For the text-containing cell, return its midpoint in [x, y] coordinate format. 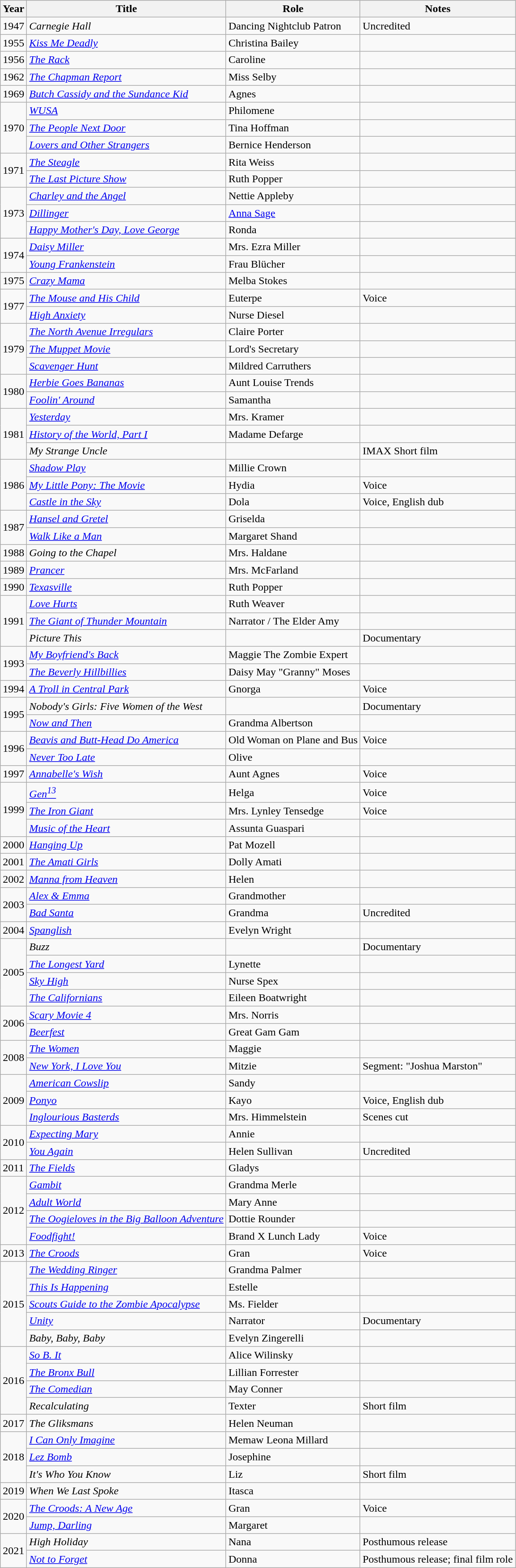
1999 [13, 809]
Year [13, 9]
Yesterday [127, 417]
Dolly Amati [293, 862]
Brand X Lunch Lady [293, 1236]
2019 [13, 1491]
Expecting Mary [127, 1134]
Baby, Baby, Baby [127, 1338]
Unity [127, 1321]
Margaret Shand [293, 536]
1990 [13, 587]
Buzz [127, 947]
Manna from Heaven [127, 879]
Texasville [127, 587]
The Last Picture Show [127, 179]
Evelyn Wright [293, 930]
My Strange Uncle [127, 451]
Nurse Diesel [293, 315]
1988 [13, 553]
Narrator [293, 1321]
2006 [13, 1023]
The Croods [127, 1253]
Castle in the Sky [127, 502]
2018 [13, 1457]
So B. It [127, 1355]
Dottie Rounder [293, 1219]
Christina Bailey [293, 43]
The Mouse and His Child [127, 298]
2010 [13, 1142]
Mildred Carruthers [293, 366]
Helga [293, 792]
Samantha [293, 400]
Aunt Louise Trends [293, 383]
High Holiday [127, 1542]
Rita Weiss [293, 162]
Caroline [293, 60]
Helen Neuman [293, 1423]
History of the World, Part I [127, 434]
2008 [13, 1057]
Madame Defarge [293, 434]
2001 [13, 862]
American Cowslip [127, 1083]
1974 [13, 256]
1977 [13, 306]
Evelyn Zingerelli [293, 1338]
Hansel and Gretel [127, 519]
My Boyfriend's Back [127, 655]
Tina Hoffman [293, 128]
Herbie Goes Bananas [127, 383]
Bernice Henderson [293, 145]
This Is Happening [127, 1287]
Picture This [127, 638]
Margaret [293, 1525]
Not to Forget [127, 1559]
Hydia [293, 485]
Walk Like a Man [127, 536]
New York, I Love You [127, 1066]
Frau Blücher [293, 264]
WUSA [127, 111]
Grandma Palmer [293, 1270]
The Wedding Ringer [127, 1270]
The Californians [127, 998]
Scary Movie 4 [127, 1015]
1947 [13, 26]
Butch Cassidy and the Sundance Kid [127, 94]
2004 [13, 930]
1986 [13, 485]
Estelle [293, 1287]
Claire Porter [293, 332]
Happy Mother's Day, Love George [127, 230]
The Steagle [127, 162]
2012 [13, 1211]
Now and Then [127, 723]
Philomene [293, 111]
1975 [13, 281]
1979 [13, 349]
Prancer [127, 570]
The Beverly Hillbillies [127, 672]
Foolin' Around [127, 400]
Crazy Mama [127, 281]
Inglourious Basterds [127, 1117]
1997 [13, 774]
Music of the Heart [127, 828]
2013 [13, 1253]
Annie [293, 1134]
Memaw Leona Millard [293, 1440]
The North Avenue Irregulars [127, 332]
Kayo [293, 1100]
Alice Wilinsky [293, 1355]
Carnegie Hall [127, 26]
1994 [13, 689]
Charley and the Angel [127, 196]
Maggie The Zombie Expert [293, 655]
Nettie Appleby [293, 196]
Mrs. McFarland [293, 570]
Anna Sage [293, 213]
Liz [293, 1474]
The Comedian [127, 1389]
1971 [13, 170]
Ruth Weaver [293, 604]
Alex & Emma [127, 896]
The Gliksmans [127, 1423]
Going to the Chapel [127, 553]
Scavenger Hunt [127, 366]
Euterpe [293, 298]
1981 [13, 434]
The Chapman Report [127, 77]
Hanging Up [127, 845]
1996 [13, 748]
Ronda [293, 230]
2016 [13, 1380]
2000 [13, 845]
Agnes [293, 94]
My Little Pony: The Movie [127, 485]
Annabelle's Wish [127, 774]
The Fields [127, 1168]
Maggie [293, 1049]
Nurse Spex [293, 981]
Texter [293, 1406]
2015 [13, 1304]
1991 [13, 621]
Gladys [293, 1168]
2003 [13, 904]
You Again [127, 1151]
2011 [13, 1168]
Ponyo [127, 1100]
1987 [13, 528]
Jump, Darling [127, 1525]
1993 [13, 663]
The Rack [127, 60]
Mrs. Kramer [293, 417]
The Longest Yard [127, 964]
The Croods: A New Age [127, 1508]
The People Next Door [127, 128]
Lez Bomb [127, 1457]
It's Who You Know [127, 1474]
The Muppet Movie [127, 349]
2021 [13, 1551]
Mrs. Himmelstein [293, 1117]
Daisy May "Granny" Moses [293, 672]
Mrs. Haldane [293, 553]
Mrs. Ezra Miller [293, 247]
Helen [293, 879]
Kiss Me Deadly [127, 43]
The Oogieloves in the Big Balloon Adventure [127, 1219]
Nobody's Girls: Five Women of the West [127, 706]
Spanglish [127, 930]
The Iron Giant [127, 811]
1973 [13, 213]
Sandy [293, 1083]
The Giant of Thunder Mountain [127, 621]
Gnorga [293, 689]
Lord's Secretary [293, 349]
Never Too Late [127, 757]
Dola [293, 502]
1995 [13, 714]
Eileen Boatwright [293, 998]
Miss Selby [293, 77]
The Women [127, 1049]
Lynette [293, 964]
Bad Santa [127, 913]
A Troll in Central Park [127, 689]
High Anxiety [127, 315]
Mary Anne [293, 1202]
Gen13 [127, 792]
2002 [13, 879]
Sky High [127, 981]
Millie Crown [293, 468]
Posthumous release [437, 1542]
1970 [13, 128]
Josephine [293, 1457]
Dillinger [127, 213]
Aunt Agnes [293, 774]
Scenes cut [437, 1117]
Ms. Fielder [293, 1304]
IMAX Short film [437, 451]
Pat Mozell [293, 845]
Grandmother [293, 896]
Itasca [293, 1491]
1962 [13, 77]
Mrs. Lynley Tensedge [293, 811]
Great Gam Gam [293, 1032]
Dancing Nightclub Patron [293, 26]
Scouts Guide to the Zombie Apocalypse [127, 1304]
Griselda [293, 519]
2005 [13, 973]
2017 [13, 1423]
Lillian Forrester [293, 1372]
Gambit [127, 1185]
Narrator / The Elder Amy [293, 621]
Love Hurts [127, 604]
Daisy Miller [127, 247]
Grandma Albertson [293, 723]
The Bronx Bull [127, 1372]
When We Last Spoke [127, 1491]
Mrs. Norris [293, 1015]
Title [127, 9]
Donna [293, 1559]
Beerfest [127, 1032]
Mitzie [293, 1066]
May Conner [293, 1389]
Recalculating [127, 1406]
1956 [13, 60]
Segment: "Joshua Marston" [437, 1066]
Helen Sullivan [293, 1151]
Olive [293, 757]
Melba Stokes [293, 281]
Foodfight! [127, 1236]
Old Woman on Plane and Bus [293, 740]
Grandma [293, 913]
Adult World [127, 1202]
Nana [293, 1542]
Shadow Play [127, 468]
2009 [13, 1100]
Lovers and Other Strangers [127, 145]
Notes [437, 9]
Young Frankenstein [127, 264]
1969 [13, 94]
2020 [13, 1517]
1980 [13, 391]
1955 [13, 43]
Role [293, 9]
Posthumous release; final film role [437, 1559]
Assunta Guaspari [293, 828]
I Can Only Imagine [127, 1440]
Beavis and Butt-Head Do America [127, 740]
Grandma Merle [293, 1185]
The Amati Girls [127, 862]
1989 [13, 570]
